Find where the given text appears and provide that cell's center as (X, Y) coordinate. 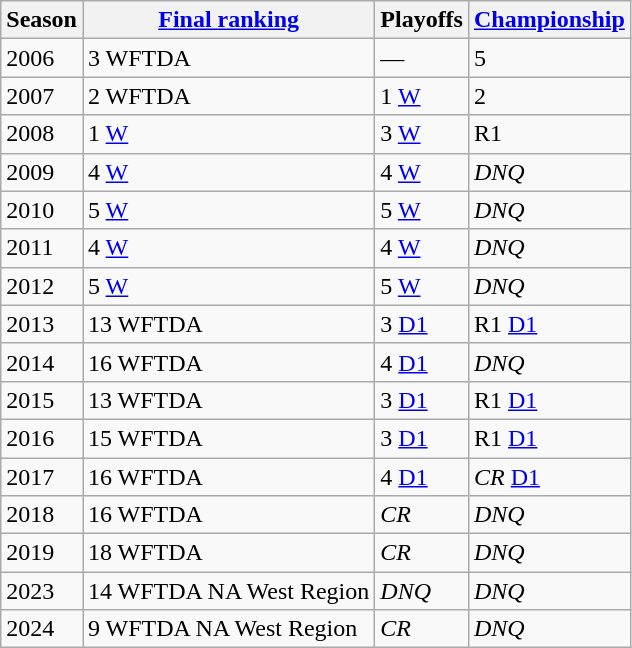
3 W (422, 134)
15 WFTDA (228, 438)
2006 (42, 58)
Season (42, 20)
2017 (42, 477)
2010 (42, 210)
3 WFTDA (228, 58)
Championship (549, 20)
R1 (549, 134)
2018 (42, 515)
2008 (42, 134)
2013 (42, 324)
2007 (42, 96)
2014 (42, 362)
2024 (42, 629)
2023 (42, 591)
Final ranking (228, 20)
2 (549, 96)
18 WFTDA (228, 553)
2012 (42, 286)
5 (549, 58)
Playoffs (422, 20)
2019 (42, 553)
9 WFTDA NA West Region (228, 629)
14 WFTDA NA West Region (228, 591)
2011 (42, 248)
CR D1 (549, 477)
2015 (42, 400)
2016 (42, 438)
2 WFTDA (228, 96)
— (422, 58)
2009 (42, 172)
